Provide the [x, y] coordinate of the cell's center where the given text is located.  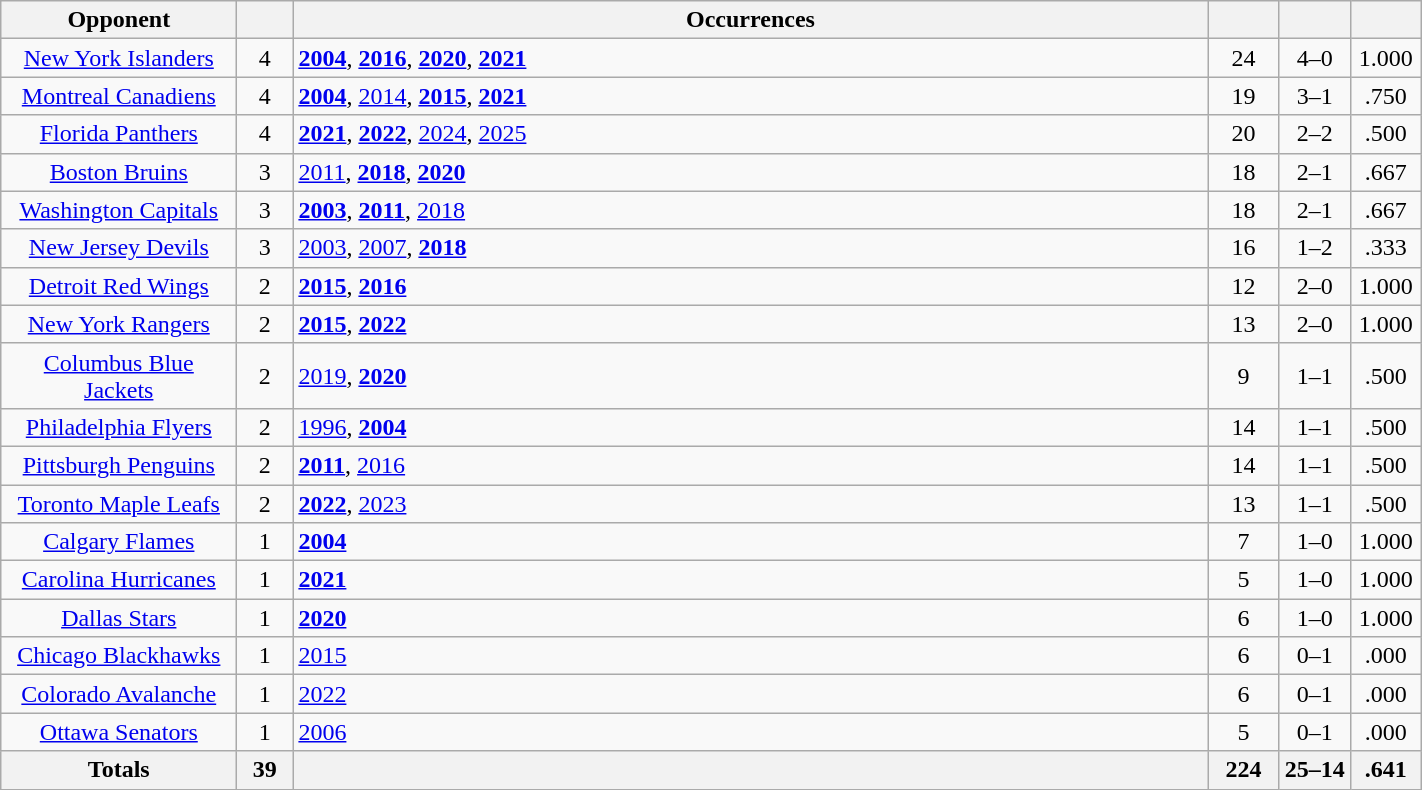
2021 [750, 580]
9 [1244, 376]
Columbus Blue Jackets [119, 376]
Ottawa Senators [119, 732]
224 [1244, 770]
2015 [750, 656]
Dallas Stars [119, 618]
.333 [1386, 248]
Toronto Maple Leafs [119, 503]
.750 [1386, 96]
4–0 [1314, 58]
2015, 2022 [750, 324]
.641 [1386, 770]
2003, 2011, 2018 [750, 210]
Boston Bruins [119, 172]
2011, 2018, 2020 [750, 172]
Chicago Blackhawks [119, 656]
2004, 2016, 2020, 2021 [750, 58]
Florida Panthers [119, 134]
Carolina Hurricanes [119, 580]
Montreal Canadiens [119, 96]
New York Rangers [119, 324]
2019, 2020 [750, 376]
12 [1244, 286]
2003, 2007, 2018 [750, 248]
2004 [750, 542]
1–2 [1314, 248]
2006 [750, 732]
2020 [750, 618]
New Jersey Devils [119, 248]
Washington Capitals [119, 210]
24 [1244, 58]
2022 [750, 694]
New York Islanders [119, 58]
2021, 2022, 2024, 2025 [750, 134]
Calgary Flames [119, 542]
19 [1244, 96]
Colorado Avalanche [119, 694]
2004, 2014, 2015, 2021 [750, 96]
7 [1244, 542]
Totals [119, 770]
20 [1244, 134]
2–2 [1314, 134]
Detroit Red Wings [119, 286]
2015, 2016 [750, 286]
Opponent [119, 20]
16 [1244, 248]
3–1 [1314, 96]
2011, 2016 [750, 465]
25–14 [1314, 770]
Pittsburgh Penguins [119, 465]
1996, 2004 [750, 427]
Occurrences [750, 20]
2022, 2023 [750, 503]
39 [265, 770]
Philadelphia Flyers [119, 427]
